Search for the cell housing the specified text and yield its (X, Y) center coordinate. 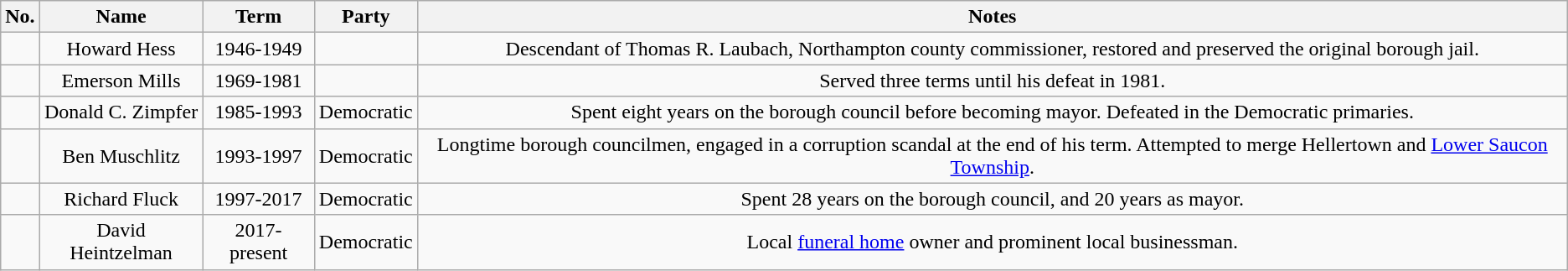
Emerson Mills (121, 81)
Name (121, 17)
Served three terms until his defeat in 1981. (992, 81)
David Heintzelman (121, 242)
Spent 28 years on the borough council, and 20 years as mayor. (992, 199)
Howard Hess (121, 49)
Notes (992, 17)
Spent eight years on the borough council before becoming mayor. Defeated in the Democratic primaries. (992, 112)
Longtime borough councilmen, engaged in a corruption scandal at the end of his term. Attempted to merge Hellertown and Lower Saucon Township. (992, 156)
Donald C. Zimpfer (121, 112)
Ben Muschlitz (121, 156)
1997-2017 (258, 199)
Richard Fluck (121, 199)
1969-1981 (258, 81)
Term (258, 17)
Local funeral home owner and prominent local businessman. (992, 242)
Party (365, 17)
Descendant of Thomas R. Laubach, Northampton county commissioner, restored and preserved the original borough jail. (992, 49)
2017-present (258, 242)
No. (20, 17)
1946-1949 (258, 49)
1985-1993 (258, 112)
1993-1997 (258, 156)
